For the text-containing cell, return its midpoint in [x, y] coordinate format. 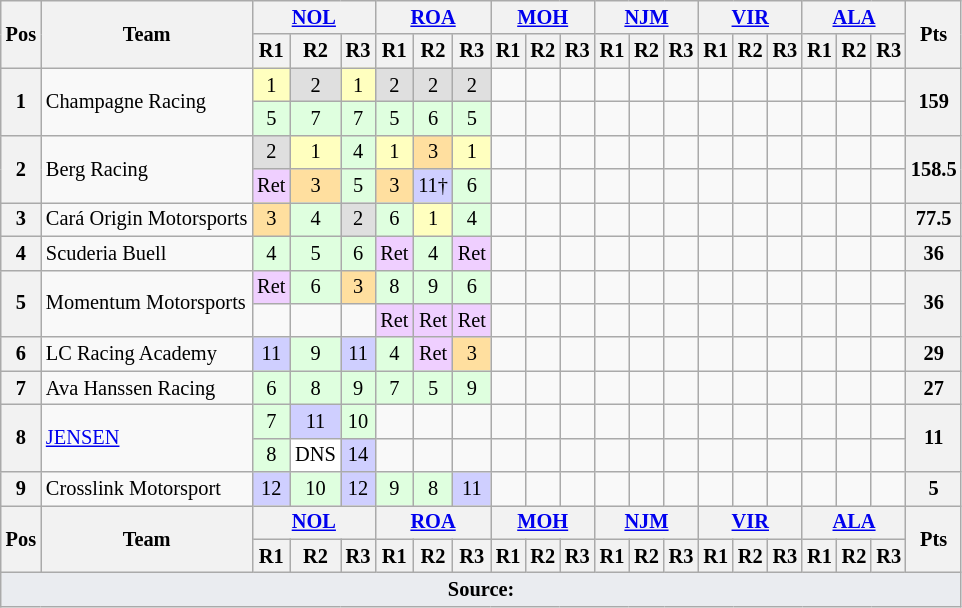
Champagne Racing [146, 102]
Momentum Motorsports [146, 304]
Cará Origin Motorsports [146, 219]
77.5 [934, 219]
JENSEN [146, 438]
Source: [482, 589]
29 [934, 354]
Crosslink Motorsport [146, 489]
158.5 [934, 168]
159 [934, 102]
DNS [315, 455]
Berg Racing [146, 168]
Scuderia Buell [146, 253]
11† [432, 186]
LC Racing Academy [146, 354]
Ava Hanssen Racing [146, 388]
27 [934, 388]
14 [358, 455]
